Output the (X, Y) coordinate of the center of the cell containing the given text.  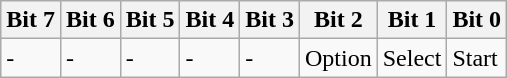
Bit 2 (338, 20)
Bit 5 (150, 20)
Option (338, 58)
Select (412, 58)
Bit 1 (412, 20)
Bit 3 (270, 20)
Start (477, 58)
Bit 6 (90, 20)
Bit 4 (210, 20)
Bit 0 (477, 20)
Bit 7 (31, 20)
